Identify which cell holds the provided text, then report its (X, Y) central coordinate. 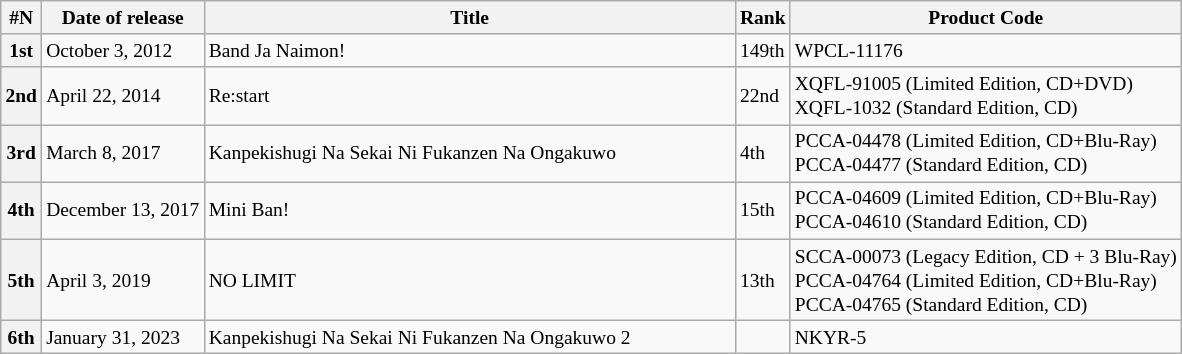
Title (470, 18)
March 8, 2017 (122, 154)
149th (762, 50)
April 3, 2019 (122, 280)
Product Code (986, 18)
3rd (22, 154)
April 22, 2014 (122, 96)
13th (762, 280)
PCCA-04478 (Limited Edition, CD+Blu-Ray)PCCA-04477 (Standard Edition, CD) (986, 154)
Kanpekishugi Na Sekai Ni Fukanzen Na Ongakuwo (470, 154)
NKYR-5 (986, 336)
Date of release (122, 18)
XQFL-91005 (Limited Edition, CD+DVD)XQFL-1032 (Standard Edition, CD) (986, 96)
5th (22, 280)
6th (22, 336)
2nd (22, 96)
22nd (762, 96)
October 3, 2012 (122, 50)
SCCA-00073 (Legacy Edition, CD + 3 Blu-Ray)PCCA-04764 (Limited Edition, CD+Blu-Ray)PCCA-04765 (Standard Edition, CD) (986, 280)
15th (762, 210)
December 13, 2017 (122, 210)
Re:start (470, 96)
NO LIMIT (470, 280)
Mini Ban! (470, 210)
January 31, 2023 (122, 336)
Band Ja Naimon! (470, 50)
Kanpekishugi Na Sekai Ni Fukanzen Na Ongakuwo 2 (470, 336)
#N (22, 18)
1st (22, 50)
Rank (762, 18)
PCCA-04609 (Limited Edition, CD+Blu-Ray)PCCA-04610 (Standard Edition, CD) (986, 210)
WPCL-11176 (986, 50)
